Capture the cell that displays the provided text and extract its (x, y) central coordinate. 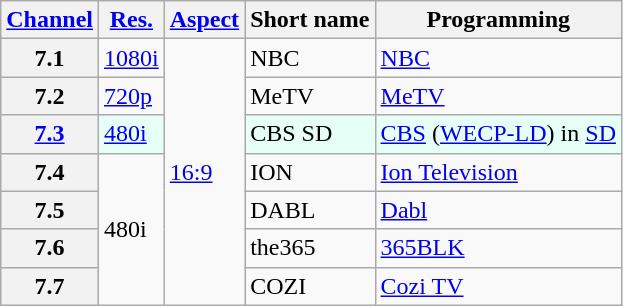
365BLK (498, 248)
Channel (50, 20)
Short name (310, 20)
CBS SD (310, 134)
CBS (WECP-LD) in SD (498, 134)
7.4 (50, 172)
7.6 (50, 248)
Cozi TV (498, 286)
7.7 (50, 286)
16:9 (204, 172)
7.2 (50, 96)
the365 (310, 248)
7.3 (50, 134)
1080i (132, 58)
Res. (132, 20)
ION (310, 172)
Ion Television (498, 172)
720p (132, 96)
COZI (310, 286)
Dabl (498, 210)
7.1 (50, 58)
7.5 (50, 210)
Aspect (204, 20)
Programming (498, 20)
DABL (310, 210)
